From the cell containing the given text, extract its center point as [x, y] coordinate. 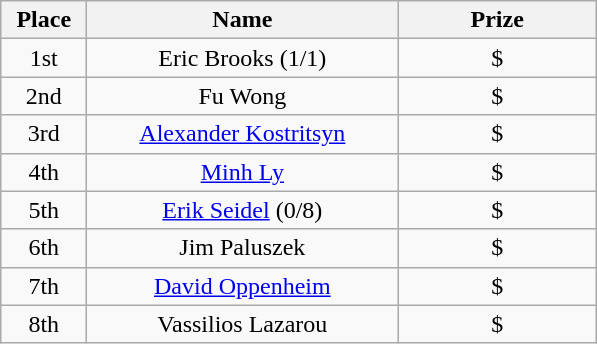
David Oppenheim [242, 286]
1st [44, 58]
6th [44, 248]
Minh Ly [242, 172]
Alexander Kostritsyn [242, 134]
7th [44, 286]
3rd [44, 134]
Vassilios Lazarou [242, 324]
8th [44, 324]
Prize [498, 20]
Erik Seidel (0/8) [242, 210]
2nd [44, 96]
5th [44, 210]
Fu Wong [242, 96]
Jim Paluszek [242, 248]
Place [44, 20]
Name [242, 20]
Eric Brooks (1/1) [242, 58]
4th [44, 172]
